Determine the (x, y) coordinate at the center of the cell enclosing the given text.  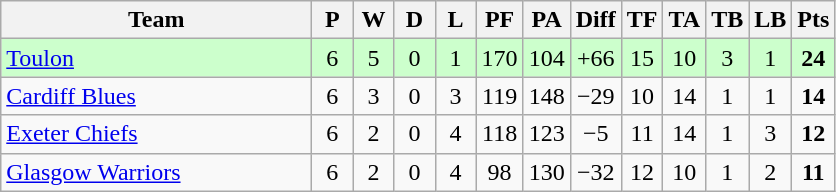
Diff (596, 20)
P (332, 20)
130 (546, 172)
D (414, 20)
W (374, 20)
Cardiff Blues (156, 96)
Glasgow Warriors (156, 172)
+66 (596, 58)
PA (546, 20)
TF (642, 20)
Exeter Chiefs (156, 134)
148 (546, 96)
TB (728, 20)
LB (770, 20)
119 (500, 96)
98 (500, 172)
24 (814, 58)
−32 (596, 172)
−29 (596, 96)
Pts (814, 20)
TA (684, 20)
104 (546, 58)
L (456, 20)
123 (546, 134)
118 (500, 134)
5 (374, 58)
15 (642, 58)
PF (500, 20)
Team (156, 20)
Toulon (156, 58)
170 (500, 58)
−5 (596, 134)
